From the cell containing the given text, extract its center point as (x, y) coordinate. 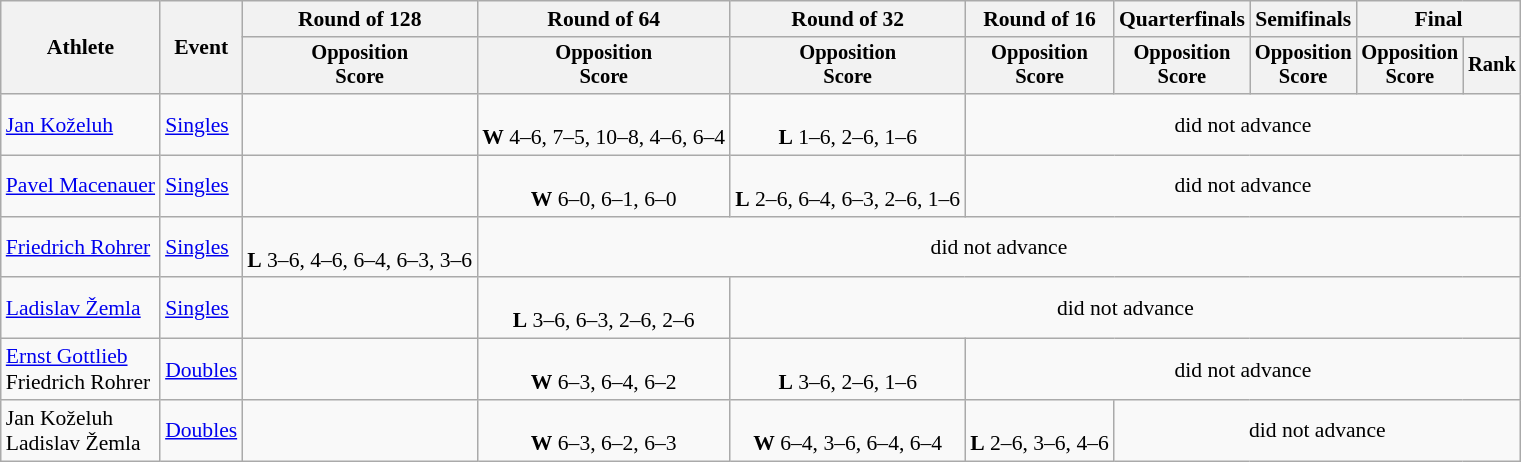
W 6–3, 6–2, 6–3 (604, 430)
L 3–6, 2–6, 1–6 (848, 370)
L 3–6, 6–3, 2–6, 2–6 (604, 308)
L 1–6, 2–6, 1–6 (848, 124)
Pavel Macenauer (80, 186)
Round of 64 (604, 19)
Round of 16 (1040, 19)
W 6–0, 6–1, 6–0 (604, 186)
Ernst Gottlieb Friedrich Rohrer (80, 370)
Rank (1492, 66)
L 2–6, 6–4, 6–3, 2–6, 1–6 (848, 186)
Final (1438, 19)
L 2–6, 3–6, 4–6 (1040, 430)
Athlete (80, 48)
Round of 32 (848, 19)
Jan Koželuh Ladislav Žemla (80, 430)
Round of 128 (360, 19)
Quarterfinals (1182, 19)
W 6–4, 3–6, 6–4, 6–4 (848, 430)
Jan Koželuh (80, 124)
Friedrich Rohrer (80, 248)
Semifinals (1304, 19)
L 3–6, 4–6, 6–4, 6–3, 3–6 (360, 248)
W 6–3, 6–4, 6–2 (604, 370)
W 4–6, 7–5, 10–8, 4–6, 6–4 (604, 124)
Ladislav Žemla (80, 308)
Event (201, 48)
